Output the (X, Y) coordinate of the center of the cell containing the given text.  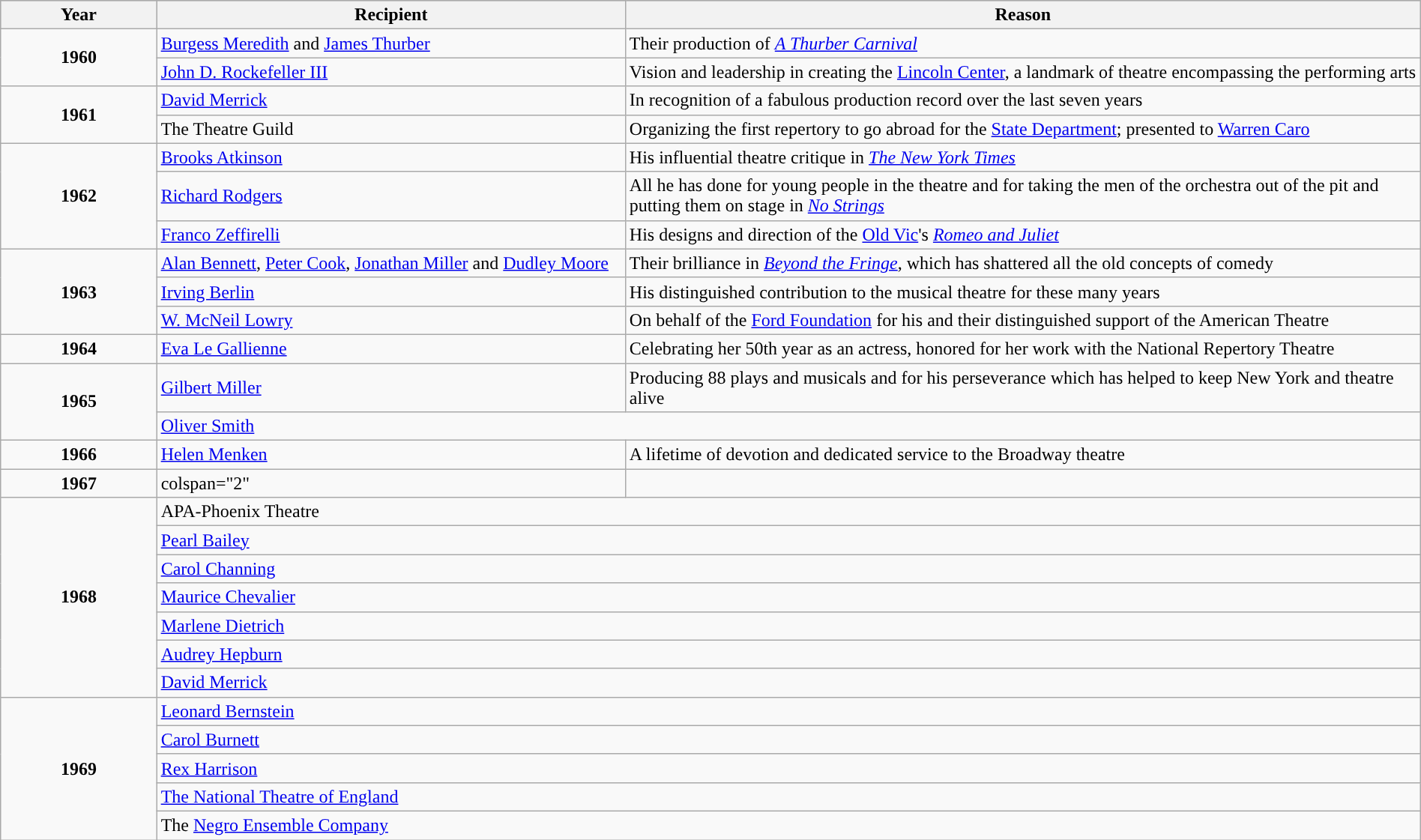
Year (79, 15)
Marlene Dietrich (788, 626)
1960 (79, 58)
Reason (1022, 15)
Rex Harrison (788, 768)
1964 (79, 348)
Their production of A Thurber Carnival (1022, 43)
Gilbert Miller (391, 387)
His influential theatre critique in The New York Times (1022, 157)
Brooks Atkinson (391, 157)
Alan Bennett, Peter Cook, Jonathan Miller and Dudley Moore (391, 263)
Producing 88 plays and musicals and for his perseverance which has helped to keep New York and theatre alive (1022, 387)
A lifetime of devotion and dedicated service to the Broadway theatre (1022, 455)
All he has done for young people in the theatre and for taking the men of the orchestra out of the pit and putting them on stage in No Strings (1022, 196)
1967 (79, 483)
Carol Burnett (788, 740)
1966 (79, 455)
APA-Phoenix Theatre (788, 512)
Helen Menken (391, 455)
The Theatre Guild (391, 129)
Maurice Chevalier (788, 597)
Pearl Bailey (788, 540)
Richard Rodgers (391, 196)
His designs and direction of the Old Vic's Romeo and Juliet (1022, 235)
1963 (79, 291)
1961 (79, 115)
On behalf of the Ford Foundation for his and their distinguished support of the American Theatre (1022, 320)
1969 (79, 768)
Leonard Bernstein (788, 711)
Burgess Meredith and James Thurber (391, 43)
John D. Rockefeller III (391, 72)
Irving Berlin (391, 291)
In recognition of a fabulous production record over the last seven years (1022, 100)
Franco Zeffirelli (391, 235)
Carol Channing (788, 569)
W. McNeil Lowry (391, 320)
His distinguished contribution to the musical theatre for these many years (1022, 291)
1968 (79, 597)
Vision and leadership in creating the Lincoln Center, a landmark of theatre encompassing the performing arts (1022, 72)
The National Theatre of England (788, 797)
Organizing the first repertory to go abroad for the State Department; presented to Warren Caro (1022, 129)
colspan="2" (391, 483)
Their brilliance in Beyond the Fringe, which has shattered all the old concepts of comedy (1022, 263)
Recipient (391, 15)
1965 (79, 402)
1962 (79, 196)
The Negro Ensemble Company (788, 825)
Audrey Hepburn (788, 654)
Celebrating her 50th year as an actress, honored for her work with the National Repertory Theatre (1022, 348)
Oliver Smith (788, 426)
Eva Le Gallienne (391, 348)
